Scan for the cell matching the given text and deliver its (X, Y) coordinate at center. 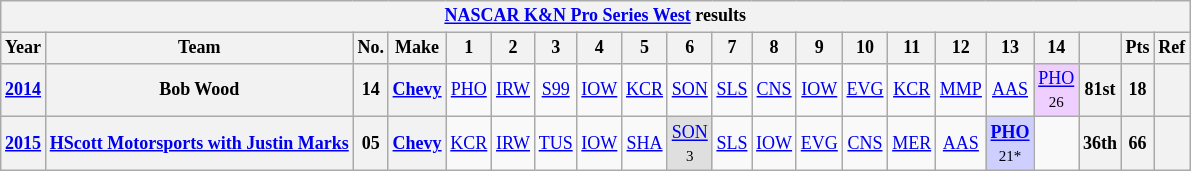
Make (417, 48)
Year (24, 48)
3 (556, 48)
TUS (556, 144)
MMP (962, 90)
PHO (469, 90)
Ref (1172, 48)
18 (1138, 90)
4 (600, 48)
9 (819, 48)
66 (1138, 144)
5 (645, 48)
SHA (645, 144)
2015 (24, 144)
7 (732, 48)
Bob Wood (199, 90)
13 (1010, 48)
1 (469, 48)
2 (514, 48)
SON (690, 90)
8 (774, 48)
36th (1100, 144)
12 (962, 48)
PHO21* (1010, 144)
PHO26 (1056, 90)
Pts (1138, 48)
S99 (556, 90)
10 (865, 48)
NASCAR K&N Pro Series West results (596, 16)
11 (912, 48)
No. (370, 48)
81st (1100, 90)
2014 (24, 90)
05 (370, 144)
HScott Motorsports with Justin Marks (199, 144)
6 (690, 48)
MER (912, 144)
Team (199, 48)
SON3 (690, 144)
